For the text-containing cell, return its midpoint in [x, y] coordinate format. 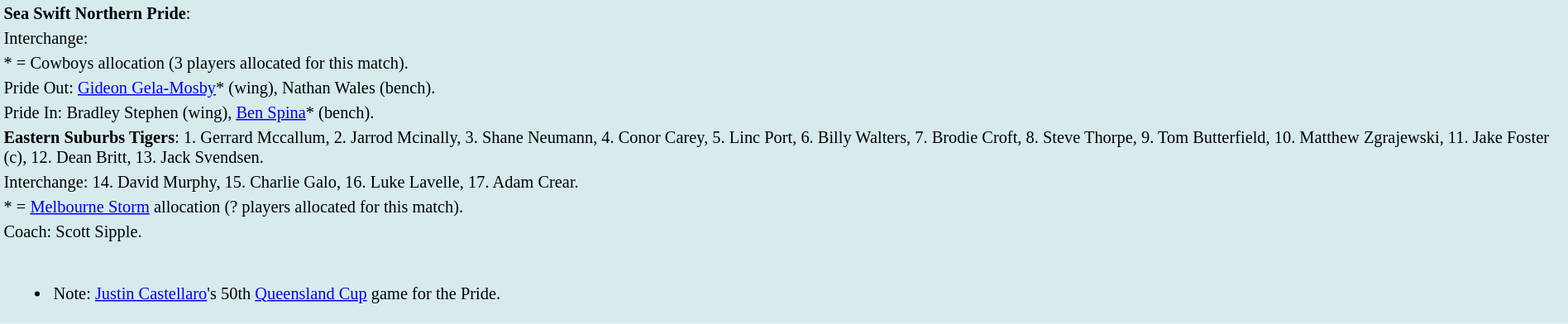
Note: Justin Castellaro's 50th Queensland Cup game for the Pride. [784, 283]
Coach: Scott Sipple. [784, 231]
Interchange: [784, 38]
Pride Out: Gideon Gela-Mosby* (wing), Nathan Wales (bench). [784, 88]
Sea Swift Northern Pride: [784, 13]
Pride In: Bradley Stephen (wing), Ben Spina* (bench). [784, 112]
* = Melbourne Storm allocation (? players allocated for this match). [784, 207]
* = Cowboys allocation (3 players allocated for this match). [784, 63]
Interchange: 14. David Murphy, 15. Charlie Galo, 16. Luke Lavelle, 17. Adam Crear. [784, 182]
